Capture the cell that displays the provided text and extract its [X, Y] central coordinate. 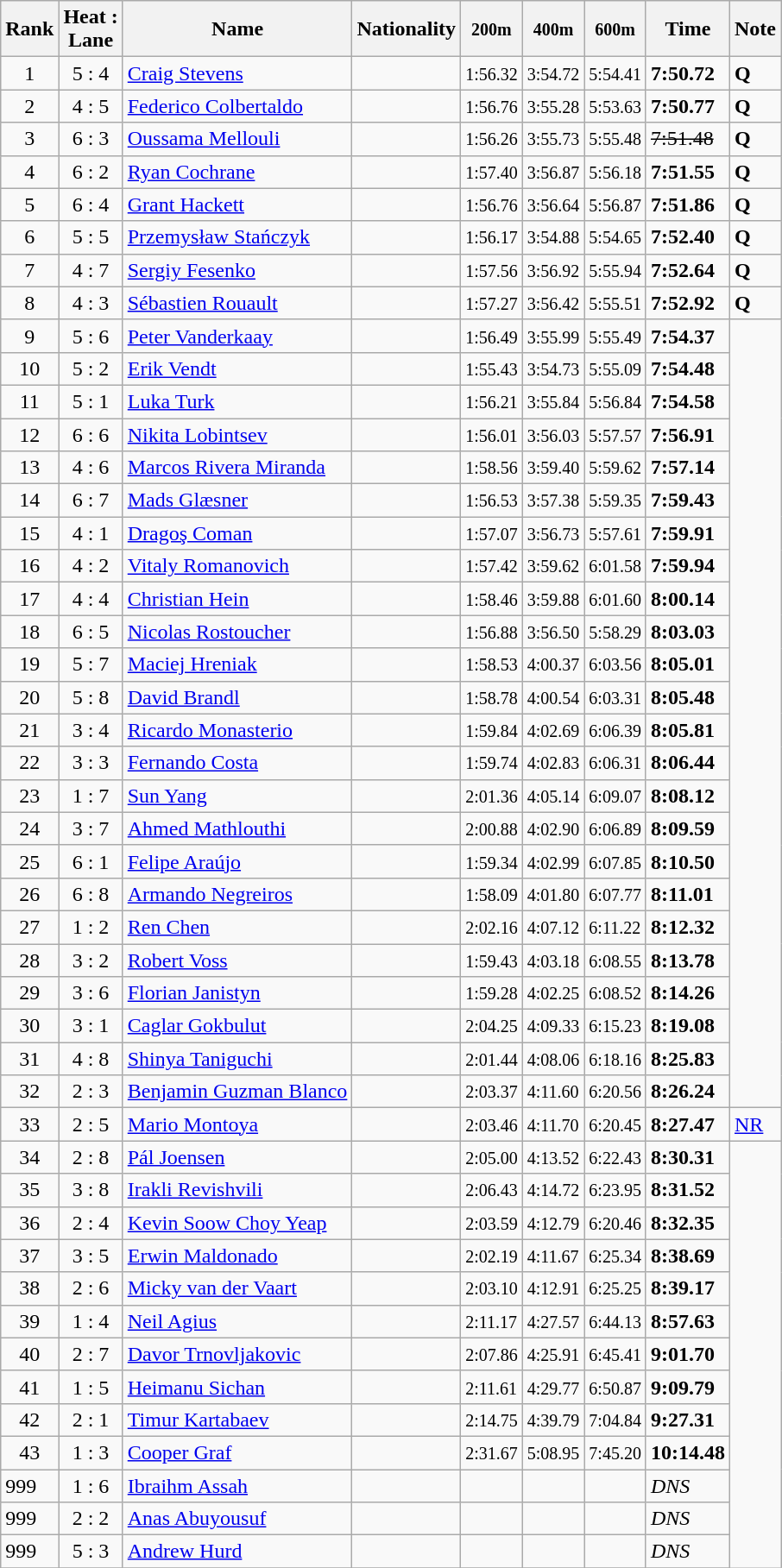
4:25.91 [553, 1354]
4:13.52 [553, 1157]
1:59.28 [492, 993]
32 [29, 1092]
1 : 3 [91, 1452]
3:57.38 [553, 501]
3:55.84 [553, 401]
Erwin Maldonado [237, 1256]
Luka Turk [237, 401]
4:02.25 [553, 993]
8:27.47 [687, 1124]
21 [29, 730]
Kevin Soow Choy Yeap [237, 1223]
Grant Hackett [237, 205]
6:03.31 [615, 697]
1:56.21 [492, 401]
1:59.84 [492, 730]
4:11.67 [553, 1256]
Timur Kartabaev [237, 1420]
22 [29, 763]
2:02.16 [492, 927]
6:01.58 [615, 566]
6:50.87 [615, 1387]
5:55.48 [615, 139]
Florian Janistyn [237, 993]
Vitaly Romanovich [237, 566]
1:58.78 [492, 697]
3:54.73 [553, 368]
Nationality [407, 29]
26 [29, 894]
David Brandl [237, 697]
1 [29, 73]
8:30.31 [687, 1157]
Shinya Taniguchi [237, 1059]
7:59.94 [687, 566]
42 [29, 1420]
9:01.70 [687, 1354]
8:06.44 [687, 763]
1:56.17 [492, 237]
3 : 6 [91, 993]
Name [237, 29]
5 [29, 205]
Heimanu Sichan [237, 1387]
6:45.41 [615, 1354]
2 [29, 106]
2 : 4 [91, 1223]
3 : 2 [91, 960]
34 [29, 1157]
200m [492, 29]
19 [29, 664]
5:59.35 [615, 501]
Sun Yang [237, 796]
NR [754, 1124]
6:25.34 [615, 1256]
3:56.92 [553, 270]
7:45.20 [615, 1452]
2:00.88 [492, 828]
8:14.26 [687, 993]
9:27.31 [687, 1420]
11 [29, 401]
7:51.55 [687, 172]
7:50.72 [687, 73]
4:02.99 [553, 861]
29 [29, 993]
4 : 6 [91, 468]
1:55.43 [492, 368]
6 : 4 [91, 205]
Fernando Costa [237, 763]
7:50.77 [687, 106]
Ibraihm Assah [237, 1485]
5 : 4 [91, 73]
1:59.34 [492, 861]
6:20.46 [615, 1223]
5 : 2 [91, 368]
2 : 8 [91, 1157]
2:02.19 [492, 1256]
3 : 7 [91, 828]
6:20.56 [615, 1092]
31 [29, 1059]
6:09.07 [615, 796]
4:14.72 [553, 1190]
3:56.73 [553, 533]
7:57.14 [687, 468]
7:56.91 [687, 434]
1 : 4 [91, 1321]
7:04.84 [615, 1420]
3:56.50 [553, 632]
3:55.28 [553, 106]
16 [29, 566]
3:54.72 [553, 73]
6 : 6 [91, 434]
5:55.94 [615, 270]
4:01.80 [553, 894]
3 : 4 [91, 730]
Ahmed Mathlouthi [237, 828]
37 [29, 1256]
4:11.60 [553, 1092]
6:18.16 [615, 1059]
7:59.43 [687, 501]
6 : 7 [91, 501]
3:59.88 [553, 599]
4:02.90 [553, 828]
Armando Negreiros [237, 894]
35 [29, 1190]
1:56.32 [492, 73]
5 : 3 [91, 1552]
Federico Colbertaldo [237, 106]
Cooper Graf [237, 1452]
5:55.09 [615, 368]
4 : 3 [91, 303]
7:51.48 [687, 139]
4 : 1 [91, 533]
10 [29, 368]
Sébastien Rouault [237, 303]
5:54.65 [615, 237]
6:23.95 [615, 1190]
9:09.79 [687, 1387]
38 [29, 1288]
10:14.48 [687, 1452]
4:03.18 [553, 960]
Dragoş Coman [237, 533]
8:13.78 [687, 960]
Erik Vendt [237, 368]
1:57.27 [492, 303]
5:57.61 [615, 533]
3 : 3 [91, 763]
24 [29, 828]
1:56.53 [492, 501]
5:57.57 [615, 434]
2:03.46 [492, 1124]
4:02.83 [553, 763]
33 [29, 1124]
Oussama Mellouli [237, 139]
1:57.40 [492, 172]
3:54.88 [553, 237]
8:03.03 [687, 632]
25 [29, 861]
20 [29, 697]
600m [615, 29]
4 [29, 172]
Caglar Gokbulut [237, 1026]
Craig Stevens [237, 73]
1 : 5 [91, 1387]
Robert Voss [237, 960]
30 [29, 1026]
1:58.46 [492, 599]
23 [29, 796]
1:56.49 [492, 336]
3:55.73 [553, 139]
6:15.23 [615, 1026]
27 [29, 927]
7:52.64 [687, 270]
1:56.88 [492, 632]
2:11.61 [492, 1387]
2 : 7 [91, 1354]
2:05.00 [492, 1157]
6:07.77 [615, 894]
1:56.01 [492, 434]
5:55.49 [615, 336]
Przemysław Stańczyk [237, 237]
4:02.69 [553, 730]
2 : 1 [91, 1420]
Benjamin Guzman Blanco [237, 1092]
2:01.44 [492, 1059]
4:11.70 [553, 1124]
3:56.03 [553, 434]
8:31.52 [687, 1190]
1:56.26 [492, 139]
7 [29, 270]
7:52.40 [687, 237]
4:00.37 [553, 664]
1:59.74 [492, 763]
43 [29, 1452]
4:29.77 [553, 1387]
Irakli Revishvili [237, 1190]
1:58.53 [492, 664]
18 [29, 632]
6:44.13 [615, 1321]
1:57.07 [492, 533]
Pál Joensen [237, 1157]
7:54.58 [687, 401]
6:01.60 [615, 599]
4:39.79 [553, 1420]
41 [29, 1387]
1 : 2 [91, 927]
7:51.86 [687, 205]
7:54.37 [687, 336]
3:59.40 [553, 468]
7:54.48 [687, 368]
400m [553, 29]
Peter Vanderkaay [237, 336]
6 : 3 [91, 139]
Note [754, 29]
Ricardo Monasterio [237, 730]
14 [29, 501]
4:00.54 [553, 697]
5:56.18 [615, 172]
2 : 6 [91, 1288]
1:58.09 [492, 894]
6:08.52 [615, 993]
8:05.01 [687, 664]
6 [29, 237]
8 [29, 303]
Ryan Cochrane [237, 172]
2:11.17 [492, 1321]
Time [687, 29]
Heat :Lane [91, 29]
17 [29, 599]
5:08.95 [553, 1452]
4:05.14 [553, 796]
4 : 7 [91, 270]
8:39.17 [687, 1288]
Marcos Rivera Miranda [237, 468]
5 : 6 [91, 336]
8:26.24 [687, 1092]
6 : 1 [91, 861]
8:10.50 [687, 861]
3:56.87 [553, 172]
8:12.32 [687, 927]
2 : 5 [91, 1124]
8:09.59 [687, 828]
8:25.83 [687, 1059]
3:56.42 [553, 303]
8:11.01 [687, 894]
12 [29, 434]
6:08.55 [615, 960]
Sergiy Fesenko [237, 270]
Rank [29, 29]
Andrew Hurd [237, 1552]
7:59.91 [687, 533]
3 [29, 139]
4 : 8 [91, 1059]
3:55.99 [553, 336]
Nikita Lobintsev [237, 434]
2:14.75 [492, 1420]
4:12.91 [553, 1288]
Christian Hein [237, 599]
6 : 2 [91, 172]
4 : 5 [91, 106]
6:06.89 [615, 828]
8:32.35 [687, 1223]
3 : 1 [91, 1026]
Mads Glæsner [237, 501]
2:04.25 [492, 1026]
Anas Abuyousuf [237, 1519]
3:56.64 [553, 205]
5:56.87 [615, 205]
6:07.85 [615, 861]
6:22.43 [615, 1157]
2:31.67 [492, 1452]
6 : 5 [91, 632]
Davor Trnovljakovic [237, 1354]
3:59.62 [553, 566]
6:06.39 [615, 730]
7:52.92 [687, 303]
6:11.22 [615, 927]
8:57.63 [687, 1321]
Nicolas Rostoucher [237, 632]
Maciej Hreniak [237, 664]
5 : 5 [91, 237]
2:06.43 [492, 1190]
6:03.56 [615, 664]
5:58.29 [615, 632]
1 : 6 [91, 1485]
2:03.10 [492, 1288]
1 : 7 [91, 796]
8:38.69 [687, 1256]
5 : 1 [91, 401]
6:06.31 [615, 763]
Felipe Araújo [237, 861]
4:09.33 [553, 1026]
Micky van der Vaart [237, 1288]
13 [29, 468]
4 : 2 [91, 566]
2:01.36 [492, 796]
4 : 4 [91, 599]
8:05.81 [687, 730]
Neil Agius [237, 1321]
5:56.84 [615, 401]
4:12.79 [553, 1223]
8:00.14 [687, 599]
15 [29, 533]
5:54.41 [615, 73]
36 [29, 1223]
Mario Montoya [237, 1124]
28 [29, 960]
1:58.56 [492, 468]
6 : 8 [91, 894]
40 [29, 1354]
39 [29, 1321]
1:57.56 [492, 270]
4:08.06 [553, 1059]
5 : 7 [91, 664]
2 : 3 [91, 1092]
3 : 5 [91, 1256]
Ren Chen [237, 927]
2:07.86 [492, 1354]
4:27.57 [553, 1321]
8:19.08 [687, 1026]
8:05.48 [687, 697]
2 : 2 [91, 1519]
9 [29, 336]
8:08.12 [687, 796]
4:07.12 [553, 927]
2:03.59 [492, 1223]
6:25.25 [615, 1288]
1:57.42 [492, 566]
3 : 8 [91, 1190]
6:20.45 [615, 1124]
5 : 8 [91, 697]
1:59.43 [492, 960]
5:59.62 [615, 468]
2:03.37 [492, 1092]
5:55.51 [615, 303]
5:53.63 [615, 106]
